Search for the cell housing the specified text and yield its [X, Y] center coordinate. 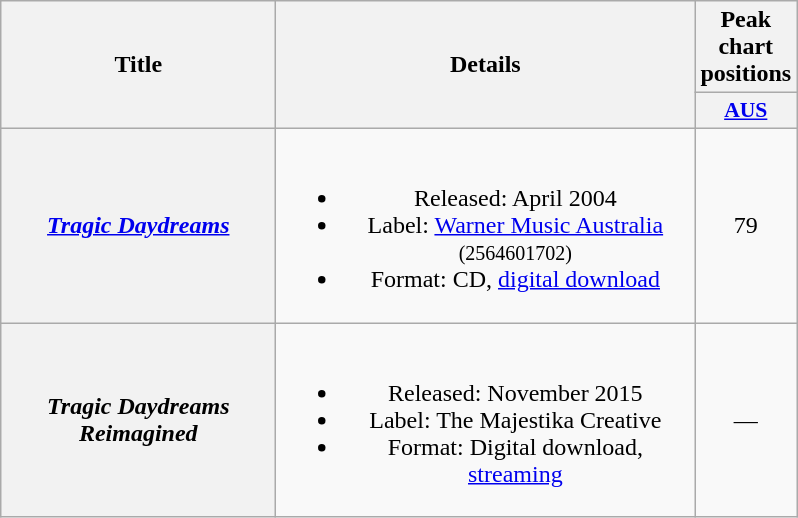
Title [138, 65]
Released: April 2004Label: Warner Music Australia (2564601702)Format: CD, digital download [486, 225]
Tragic Daydreams Reimagined [138, 419]
Peak chart positions [746, 47]
Released: November 2015Label: The Majestika CreativeFormat: Digital download, streaming [486, 419]
AUS [746, 111]
Details [486, 65]
79 [746, 225]
Tragic Daydreams [138, 225]
— [746, 419]
